Detect which cell encompasses the target text, then output its [x, y] center coordinate. 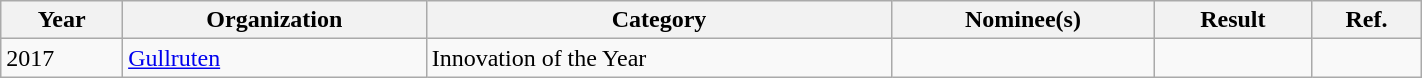
2017 [62, 58]
Innovation of the Year [659, 58]
Category [659, 20]
Result [1233, 20]
Gullruten [274, 58]
Ref. [1367, 20]
Year [62, 20]
Nominee(s) [1023, 20]
Organization [274, 20]
